Identify which cell holds the provided text, then report its (x, y) central coordinate. 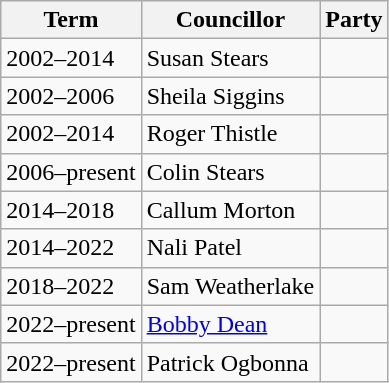
Callum Morton (230, 210)
2014–2022 (71, 248)
Sam Weatherlake (230, 286)
Sheila Siggins (230, 96)
Roger Thistle (230, 134)
2002–2006 (71, 96)
2018–2022 (71, 286)
Susan Stears (230, 58)
2014–2018 (71, 210)
Party (354, 20)
Councillor (230, 20)
2006–present (71, 172)
Bobby Dean (230, 324)
Patrick Ogbonna (230, 362)
Nali Patel (230, 248)
Term (71, 20)
Colin Stears (230, 172)
